Output the [X, Y] coordinate of the center of the cell containing the given text.  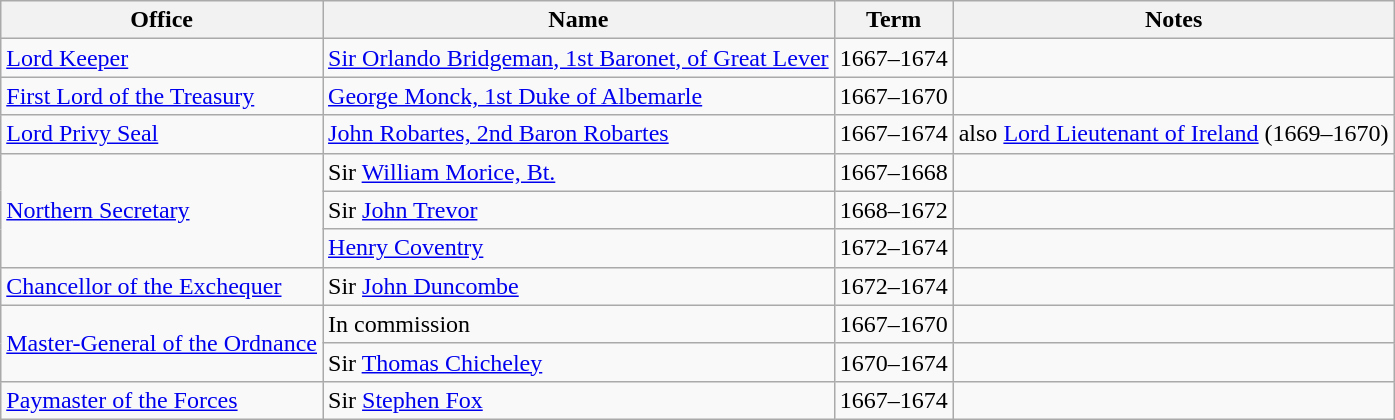
Lord Keeper [162, 58]
Northern Secretary [162, 210]
Name [579, 20]
1667–1668 [894, 172]
Sir William Morice, Bt. [579, 172]
Office [162, 20]
Sir John Trevor [579, 210]
1668–1672 [894, 210]
Term [894, 20]
Sir Orlando Bridgeman, 1st Baronet, of Great Lever [579, 58]
Master-General of the Ordnance [162, 343]
Paymaster of the Forces [162, 400]
George Monck, 1st Duke of Albemarle [579, 96]
Notes [1174, 20]
1670–1674 [894, 362]
In commission [579, 324]
First Lord of the Treasury [162, 96]
Chancellor of the Exchequer [162, 286]
Sir Thomas Chicheley [579, 362]
Lord Privy Seal [162, 134]
Henry Coventry [579, 248]
Sir John Duncombe [579, 286]
John Robartes, 2nd Baron Robartes [579, 134]
Sir Stephen Fox [579, 400]
also Lord Lieutenant of Ireland (1669–1670) [1174, 134]
